Scan for the cell matching the given text and deliver its (x, y) coordinate at center. 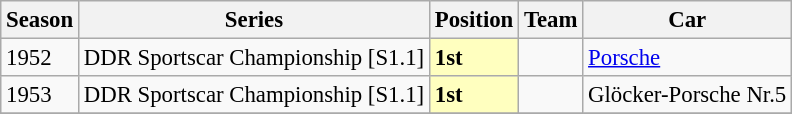
Series (254, 20)
1952 (40, 58)
Glöcker-Porsche Nr.5 (688, 95)
1953 (40, 95)
Team (551, 20)
Season (40, 20)
Porsche (688, 58)
Position (474, 20)
Car (688, 20)
